Provide the (x, y) coordinate of the cell's center where the given text is located.  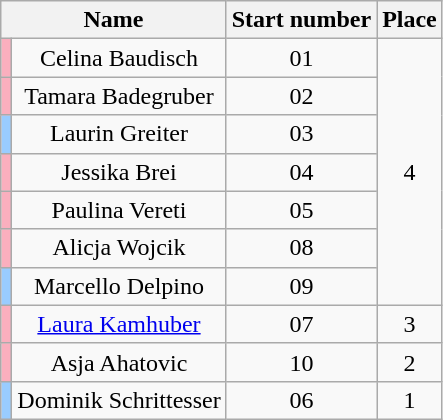
05 (301, 210)
06 (301, 400)
08 (301, 248)
Dominik Schrittesser (119, 400)
Tamara Badegruber (119, 96)
04 (301, 172)
Asja Ahatovic (119, 362)
10 (301, 362)
Alicja Wojcik (119, 248)
Marcello Delpino (119, 286)
02 (301, 96)
09 (301, 286)
1 (410, 400)
Paulina Vereti (119, 210)
Celina Baudisch (119, 58)
Laurin Greiter (119, 134)
Laura Kamhuber (119, 324)
3 (410, 324)
Name (114, 20)
01 (301, 58)
03 (301, 134)
4 (410, 172)
2 (410, 362)
07 (301, 324)
Jessika Brei (119, 172)
Place (410, 20)
Start number (301, 20)
